Locate the cell with the specified text and output its (X, Y) center coordinate. 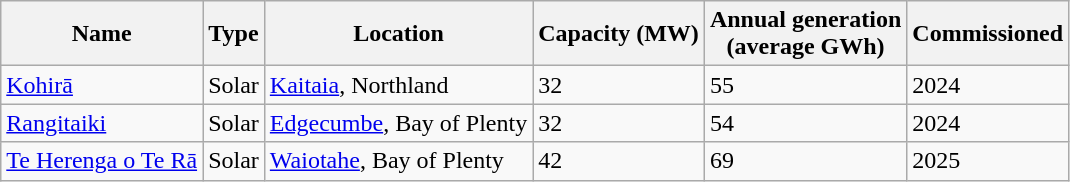
42 (619, 161)
Kaitaia, Northland (398, 85)
Type (234, 34)
Edgecumbe, Bay of Plenty (398, 123)
Rangitaiki (102, 123)
55 (805, 85)
Kohirā (102, 85)
Te Herenga o Te Rā (102, 161)
Location (398, 34)
Name (102, 34)
69 (805, 161)
2025 (988, 161)
Commissioned (988, 34)
Annual generation (average GWh) (805, 34)
Waiotahe, Bay of Plenty (398, 161)
Capacity (MW) (619, 34)
54 (805, 123)
